From the cell containing the given text, extract its center point as (X, Y) coordinate. 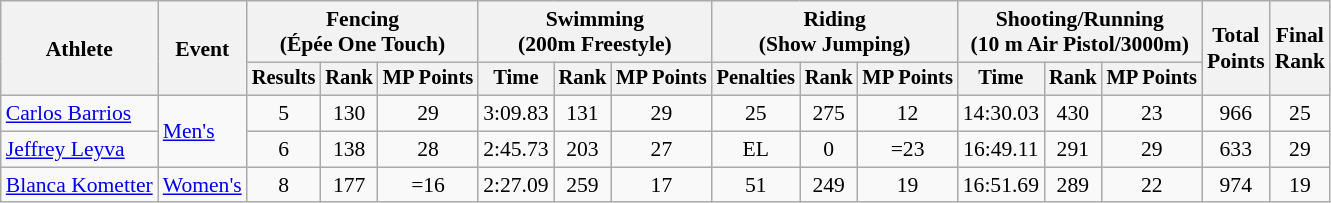
259 (583, 185)
Shooting/Running(10 m Air Pistol/3000m) (1080, 32)
Riding (Show Jumping) (835, 32)
Women's (202, 185)
130 (349, 114)
16:49.11 (1001, 150)
2:27.09 (516, 185)
5 (284, 114)
138 (349, 150)
3:09.83 (516, 114)
2:45.73 (516, 150)
203 (583, 150)
23 (1152, 114)
14:30.03 (1001, 114)
430 (1073, 114)
Men's (202, 132)
0 (829, 150)
Blanca Kometter (80, 185)
Carlos Barrios (80, 114)
Athlete (80, 48)
27 (661, 150)
51 (756, 185)
12 (907, 114)
FinalRank (1300, 48)
249 (829, 185)
289 (1073, 185)
Event (202, 48)
EL (756, 150)
28 (428, 150)
633 (1236, 150)
Swimming (200m Freestyle) (594, 32)
275 (829, 114)
=16 (428, 185)
291 (1073, 150)
131 (583, 114)
16:51.69 (1001, 185)
17 (661, 185)
22 (1152, 185)
Fencing (Épée One Touch) (362, 32)
177 (349, 185)
Penalties (756, 79)
974 (1236, 185)
TotalPoints (1236, 48)
6 (284, 150)
Results (284, 79)
966 (1236, 114)
Jeffrey Leyva (80, 150)
=23 (907, 150)
8 (284, 185)
